Scan for the cell matching the given text and deliver its (X, Y) coordinate at center. 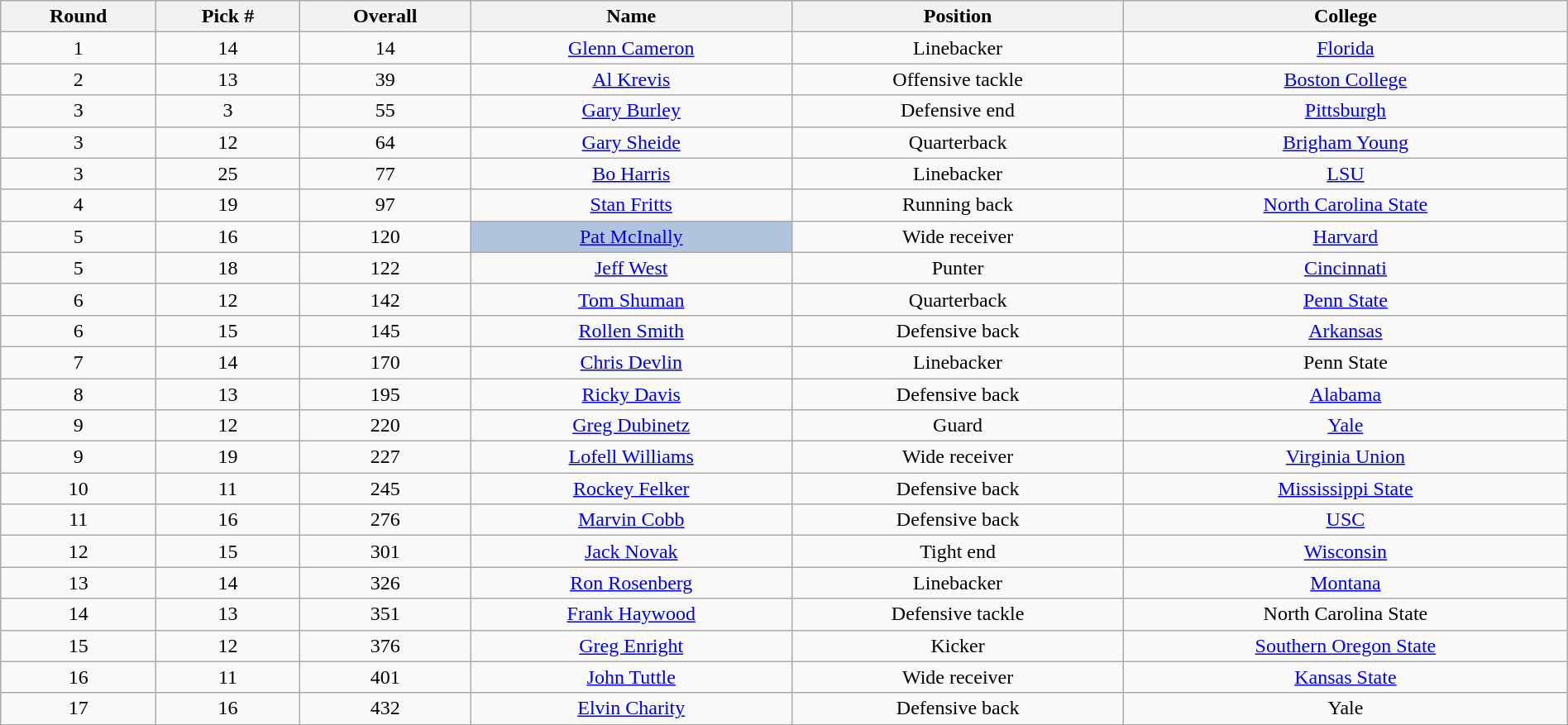
Tom Shuman (632, 299)
2 (79, 79)
432 (385, 708)
39 (385, 79)
7 (79, 362)
1 (79, 48)
Bo Harris (632, 174)
120 (385, 236)
USC (1346, 520)
64 (385, 142)
Mississippi State (1346, 489)
227 (385, 457)
Pittsburgh (1346, 111)
Elvin Charity (632, 708)
John Tuttle (632, 677)
145 (385, 331)
Kicker (958, 646)
Al Krevis (632, 79)
Kansas State (1346, 677)
Running back (958, 205)
55 (385, 111)
Greg Enright (632, 646)
195 (385, 394)
276 (385, 520)
Florida (1346, 48)
401 (385, 677)
301 (385, 551)
245 (385, 489)
Marvin Cobb (632, 520)
Ron Rosenberg (632, 583)
Position (958, 17)
Offensive tackle (958, 79)
376 (385, 646)
Frank Haywood (632, 614)
Southern Oregon State (1346, 646)
Glenn Cameron (632, 48)
LSU (1346, 174)
Pick # (228, 17)
Chris Devlin (632, 362)
Tight end (958, 551)
18 (228, 268)
Lofell Williams (632, 457)
Guard (958, 426)
Alabama (1346, 394)
Virginia Union (1346, 457)
25 (228, 174)
Gary Sheide (632, 142)
Cincinnati (1346, 268)
Boston College (1346, 79)
77 (385, 174)
Name (632, 17)
326 (385, 583)
Overall (385, 17)
College (1346, 17)
351 (385, 614)
17 (79, 708)
220 (385, 426)
Arkansas (1346, 331)
Defensive end (958, 111)
Rollen Smith (632, 331)
122 (385, 268)
Greg Dubinetz (632, 426)
Harvard (1346, 236)
Stan Fritts (632, 205)
Jeff West (632, 268)
Montana (1346, 583)
4 (79, 205)
97 (385, 205)
Ricky Davis (632, 394)
142 (385, 299)
Pat McInally (632, 236)
Gary Burley (632, 111)
8 (79, 394)
Round (79, 17)
Brigham Young (1346, 142)
Jack Novak (632, 551)
Wisconsin (1346, 551)
Rockey Felker (632, 489)
10 (79, 489)
Punter (958, 268)
Defensive tackle (958, 614)
170 (385, 362)
